For the text-containing cell, return its midpoint in [x, y] coordinate format. 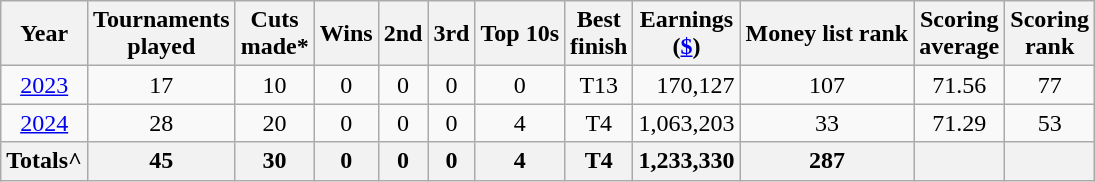
Tournaments played [162, 34]
10 [274, 85]
Best finish [599, 34]
71.56 [960, 85]
Money list rank [827, 34]
17 [162, 85]
2023 [44, 85]
20 [274, 123]
Wins [346, 34]
170,127 [686, 85]
287 [827, 161]
Earnings($) [686, 34]
Totals^ [44, 161]
107 [827, 85]
71.29 [960, 123]
45 [162, 161]
1,233,330 [686, 161]
53 [1050, 123]
Scoringrank [1050, 34]
1,063,203 [686, 123]
Cuts made* [274, 34]
30 [274, 161]
3rd [452, 34]
Top 10s [520, 34]
2nd [403, 34]
77 [1050, 85]
28 [162, 123]
33 [827, 123]
2024 [44, 123]
Year [44, 34]
Scoring average [960, 34]
T13 [599, 85]
